Locate the cell with the specified text and output its (X, Y) center coordinate. 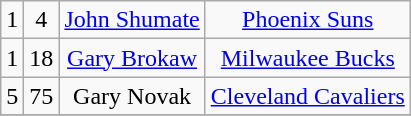
5 (12, 96)
Gary Novak (132, 96)
Milwaukee Bucks (308, 58)
Cleveland Cavaliers (308, 96)
Gary Brokaw (132, 58)
75 (42, 96)
Phoenix Suns (308, 20)
4 (42, 20)
18 (42, 58)
John Shumate (132, 20)
